Locate the cell with the specified text and output its (X, Y) center coordinate. 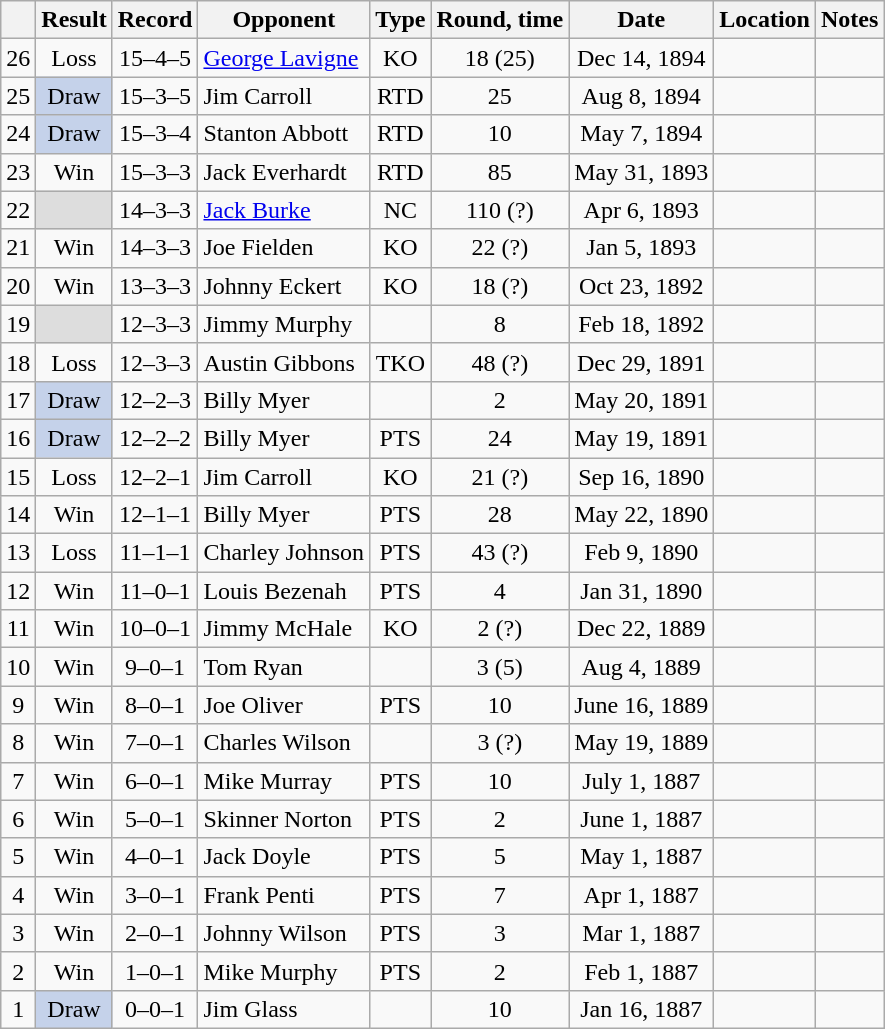
May 22, 1890 (642, 515)
Feb 1, 1887 (642, 971)
3 (5) (500, 667)
July 1, 1887 (642, 781)
Result (74, 20)
May 7, 1894 (642, 134)
Johnny Wilson (284, 933)
0–0–1 (155, 1009)
48 (?) (500, 362)
12–2–1 (155, 477)
11–1–1 (155, 553)
12–1–1 (155, 515)
6 (18, 819)
June 1, 1887 (642, 819)
7–0–1 (155, 743)
Feb 9, 1890 (642, 553)
6–0–1 (155, 781)
Mike Murray (284, 781)
12 (18, 591)
8–0–1 (155, 705)
43 (?) (500, 553)
Johnny Eckert (284, 286)
George Lavigne (284, 58)
15–3–4 (155, 134)
May 19, 1891 (642, 438)
Jimmy McHale (284, 629)
May 20, 1891 (642, 400)
Austin Gibbons (284, 362)
20 (18, 286)
11 (18, 629)
Jack Burke (284, 210)
18 (25) (500, 58)
Jan 5, 1893 (642, 248)
13 (18, 553)
Skinner Norton (284, 819)
22 (18, 210)
Jimmy Murphy (284, 324)
Dec 14, 1894 (642, 58)
Charles Wilson (284, 743)
June 16, 1889 (642, 705)
17 (18, 400)
Jan 16, 1887 (642, 1009)
15–4–5 (155, 58)
26 (18, 58)
23 (18, 172)
Sep 16, 1890 (642, 477)
Apr 1, 1887 (642, 895)
12–2–2 (155, 438)
85 (500, 172)
11–0–1 (155, 591)
22 (?) (500, 248)
19 (18, 324)
28 (500, 515)
18 (?) (500, 286)
Frank Penti (284, 895)
110 (?) (500, 210)
Feb 18, 1892 (642, 324)
Round, time (500, 20)
Oct 23, 1892 (642, 286)
Tom Ryan (284, 667)
1–0–1 (155, 971)
Apr 6, 1893 (642, 210)
3–0–1 (155, 895)
21 (?) (500, 477)
Type (400, 20)
Record (155, 20)
15–3–5 (155, 96)
Opponent (284, 20)
16 (18, 438)
12–2–3 (155, 400)
15–3–3 (155, 172)
15 (18, 477)
13–3–3 (155, 286)
2–0–1 (155, 933)
May 19, 1889 (642, 743)
Joe Oliver (284, 705)
Dec 29, 1891 (642, 362)
May 1, 1887 (642, 857)
14 (18, 515)
Joe Fielden (284, 248)
Location (765, 20)
4–0–1 (155, 857)
Jack Everhardt (284, 172)
3 (?) (500, 743)
NC (400, 210)
9–0–1 (155, 667)
Mike Murphy (284, 971)
TKO (400, 362)
21 (18, 248)
Louis Bezenah (284, 591)
Jack Doyle (284, 857)
10–0–1 (155, 629)
May 31, 1893 (642, 172)
Jan 31, 1890 (642, 591)
Date (642, 20)
1 (18, 1009)
5–0–1 (155, 819)
Aug 4, 1889 (642, 667)
Mar 1, 1887 (642, 933)
Aug 8, 1894 (642, 96)
Jim Glass (284, 1009)
Stanton Abbott (284, 134)
Notes (849, 20)
9 (18, 705)
2 (?) (500, 629)
Dec 22, 1889 (642, 629)
Charley Johnson (284, 553)
18 (18, 362)
